Scan for the cell matching the given text and deliver its [X, Y] coordinate at center. 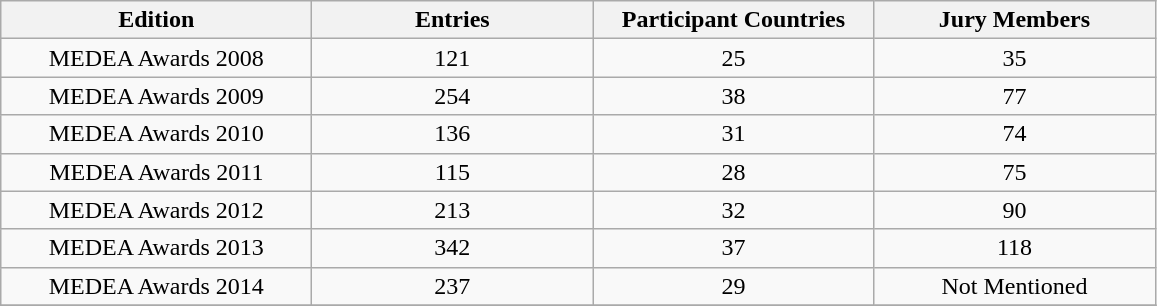
254 [452, 96]
MEDEA Awards 2010 [156, 134]
35 [1014, 58]
342 [452, 248]
31 [734, 134]
37 [734, 248]
Entries [452, 20]
77 [1014, 96]
74 [1014, 134]
118 [1014, 248]
25 [734, 58]
136 [452, 134]
Jury Members [1014, 20]
MEDEA Awards 2009 [156, 96]
121 [452, 58]
Not Mentioned [1014, 286]
28 [734, 172]
Participant Countries [734, 20]
Edition [156, 20]
115 [452, 172]
90 [1014, 210]
29 [734, 286]
MEDEA Awards 2013 [156, 248]
75 [1014, 172]
MEDEA Awards 2011 [156, 172]
MEDEA Awards 2008 [156, 58]
213 [452, 210]
32 [734, 210]
237 [452, 286]
MEDEA Awards 2014 [156, 286]
38 [734, 96]
MEDEA Awards 2012 [156, 210]
